Find where the given text appears and provide that cell's center as (x, y) coordinate. 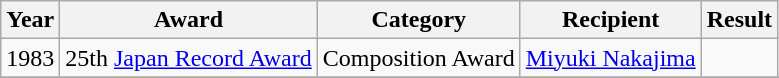
Recipient (610, 20)
Miyuki Nakajima (610, 58)
Year (30, 20)
Category (418, 20)
Composition Award (418, 58)
Award (188, 20)
1983 (30, 58)
25th Japan Record Award (188, 58)
Result (739, 20)
